Extract the [x, y] coordinate from the center of the cell holding the provided text.  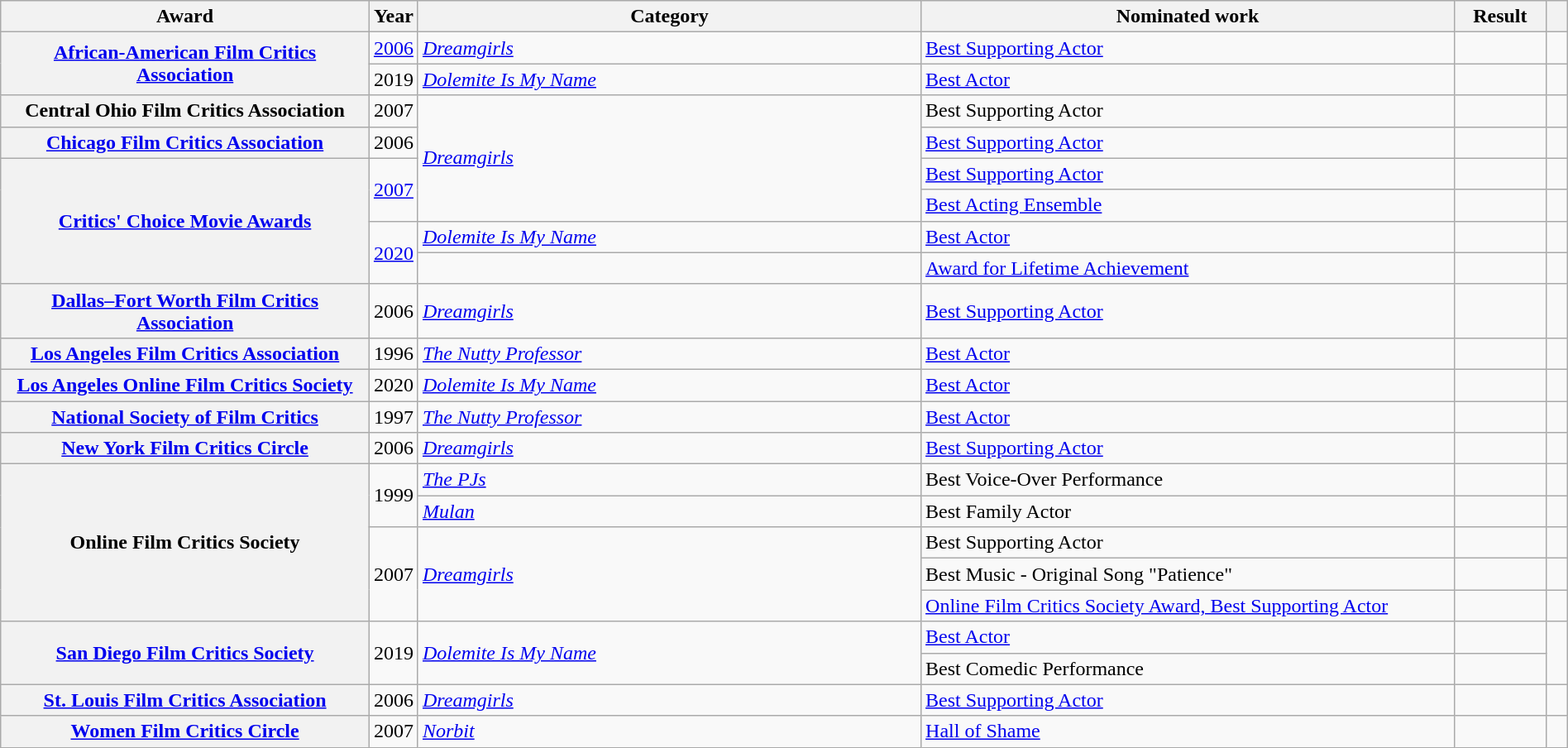
Best Voice-Over Performance [1188, 480]
Dallas–Fort Worth Film Critics Association [185, 311]
Los Angeles Film Critics Association [185, 353]
Los Angeles Online Film Critics Society [185, 385]
Women Film Critics Circle [185, 731]
Online Film Critics Society [185, 543]
Best Acting Ensemble [1188, 205]
Category [669, 17]
Online Film Critics Society Award, Best Supporting Actor [1188, 606]
1997 [394, 416]
Critics' Choice Movie Awards [185, 221]
Mulan [669, 511]
Award for Lifetime Achievement [1188, 268]
Result [1500, 17]
Year [394, 17]
Central Ohio Film Critics Association [185, 111]
Chicago Film Critics Association [185, 142]
Best Family Actor [1188, 511]
Best Comedic Performance [1188, 669]
The PJs [669, 480]
New York Film Critics Circle [185, 448]
St. Louis Film Critics Association [185, 700]
Award [185, 17]
San Diego Film Critics Society [185, 653]
National Society of Film Critics [185, 416]
1996 [394, 353]
Norbit [669, 731]
African-American Film Critics Association [185, 64]
Nominated work [1188, 17]
Best Music - Original Song "Patience" [1188, 574]
1999 [394, 496]
Hall of Shame [1188, 731]
